Return the [X, Y] coordinate for the center point of the cell that contains the specified text.  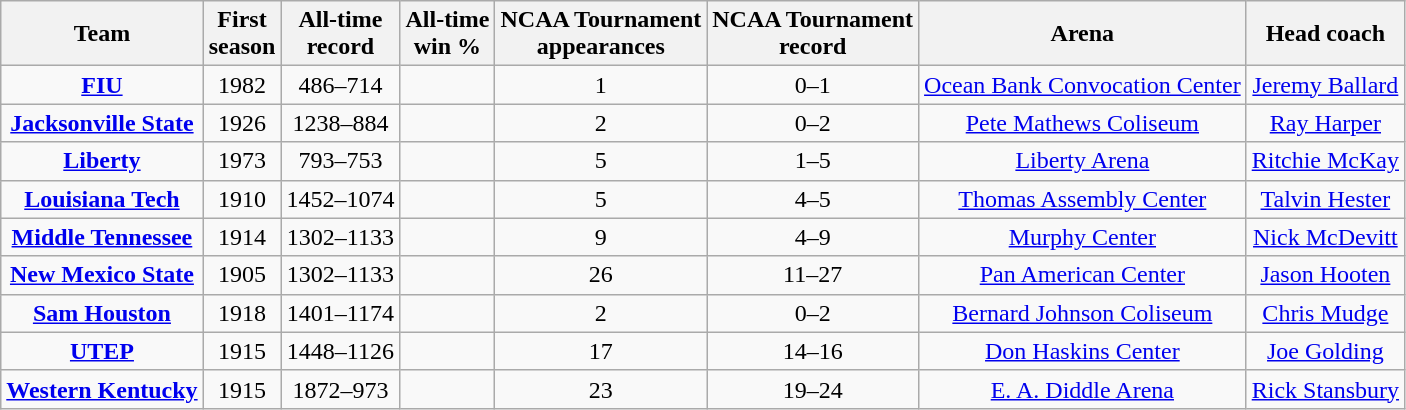
Pete Mathews Coliseum [1083, 123]
Thomas Assembly Center [1083, 199]
11–27 [813, 275]
1910 [242, 199]
New Mexico State [102, 275]
1238–884 [340, 123]
1448–1126 [340, 351]
19–24 [813, 389]
Jason Hooten [1325, 275]
1982 [242, 85]
Rick Stansbury [1325, 389]
1918 [242, 313]
1926 [242, 123]
All-timewin % [448, 34]
UTEP [102, 351]
Bernard Johnson Coliseum [1083, 313]
1905 [242, 275]
486–714 [340, 85]
Pan American Center [1083, 275]
14–16 [813, 351]
17 [601, 351]
Firstseason [242, 34]
1401–1174 [340, 313]
4–9 [813, 237]
1452–1074 [340, 199]
E. A. Diddle Arena [1083, 389]
0–1 [813, 85]
All-timerecord [340, 34]
1973 [242, 161]
Don Haskins Center [1083, 351]
Team [102, 34]
23 [601, 389]
1872–973 [340, 389]
1914 [242, 237]
Talvin Hester [1325, 199]
Arena [1083, 34]
FIU [102, 85]
Jeremy Ballard [1325, 85]
Liberty Arena [1083, 161]
Joe Golding [1325, 351]
1 [601, 85]
Western Kentucky [102, 389]
Middle Tennessee [102, 237]
Ritchie McKay [1325, 161]
26 [601, 275]
Ray Harper [1325, 123]
Head coach [1325, 34]
NCAA Tournamentappearances [601, 34]
Chris Mudge [1325, 313]
Nick McDevitt [1325, 237]
793–753 [340, 161]
Ocean Bank Convocation Center [1083, 85]
Louisiana Tech [102, 199]
Murphy Center [1083, 237]
Sam Houston [102, 313]
9 [601, 237]
Liberty [102, 161]
4–5 [813, 199]
Jacksonville State [102, 123]
NCAA Tournamentrecord [813, 34]
1–5 [813, 161]
